Output the [x, y] coordinate of the center of the cell containing the given text.  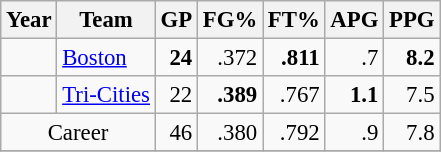
24 [176, 58]
Tri-Cities [106, 95]
.792 [294, 133]
.9 [354, 133]
.389 [230, 95]
8.2 [412, 58]
1.1 [354, 95]
46 [176, 133]
7.8 [412, 133]
.7 [354, 58]
22 [176, 95]
FT% [294, 20]
PPG [412, 20]
.811 [294, 58]
Year [29, 20]
Boston [106, 58]
7.5 [412, 95]
.380 [230, 133]
.767 [294, 95]
GP [176, 20]
Team [106, 20]
FG% [230, 20]
Career [78, 133]
APG [354, 20]
.372 [230, 58]
